For the text-containing cell, return its midpoint in (x, y) coordinate format. 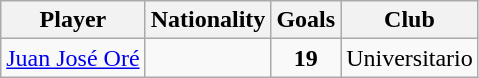
Club (410, 20)
Juan José Oré (73, 58)
Nationality (208, 20)
Goals (306, 20)
Player (73, 20)
19 (306, 58)
Universitario (410, 58)
